Return the (X, Y) coordinate for the center point of the cell that contains the specified text.  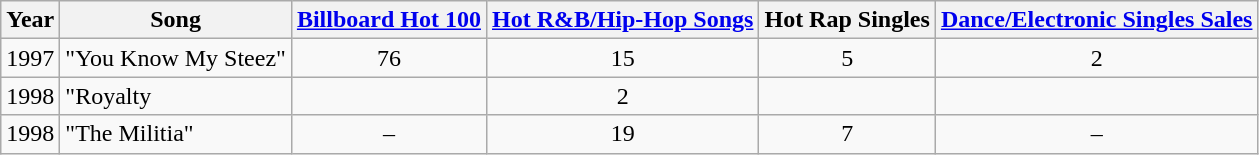
15 (622, 58)
Hot R&B/Hip-Hop Songs (622, 20)
Hot Rap Singles (847, 20)
Year (30, 20)
5 (847, 58)
Dance/Electronic Singles Sales (1096, 20)
"Royalty (176, 96)
19 (622, 134)
7 (847, 134)
1997 (30, 58)
"The Militia" (176, 134)
Billboard Hot 100 (388, 20)
"You Know My Steez" (176, 58)
76 (388, 58)
Song (176, 20)
